Find where the given text appears and provide that cell's center as [X, Y] coordinate. 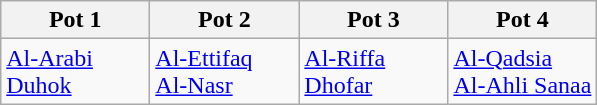
Al-Riffa Dhofar [374, 72]
Al-Arabi Duhok [76, 72]
Al-Ettifaq Al-Nasr [224, 72]
Pot 4 [522, 20]
Pot 1 [76, 20]
Al-Qadsia Al-Ahli Sanaa [522, 72]
Pot 3 [374, 20]
Pot 2 [224, 20]
